Capture the cell that displays the provided text and extract its [X, Y] central coordinate. 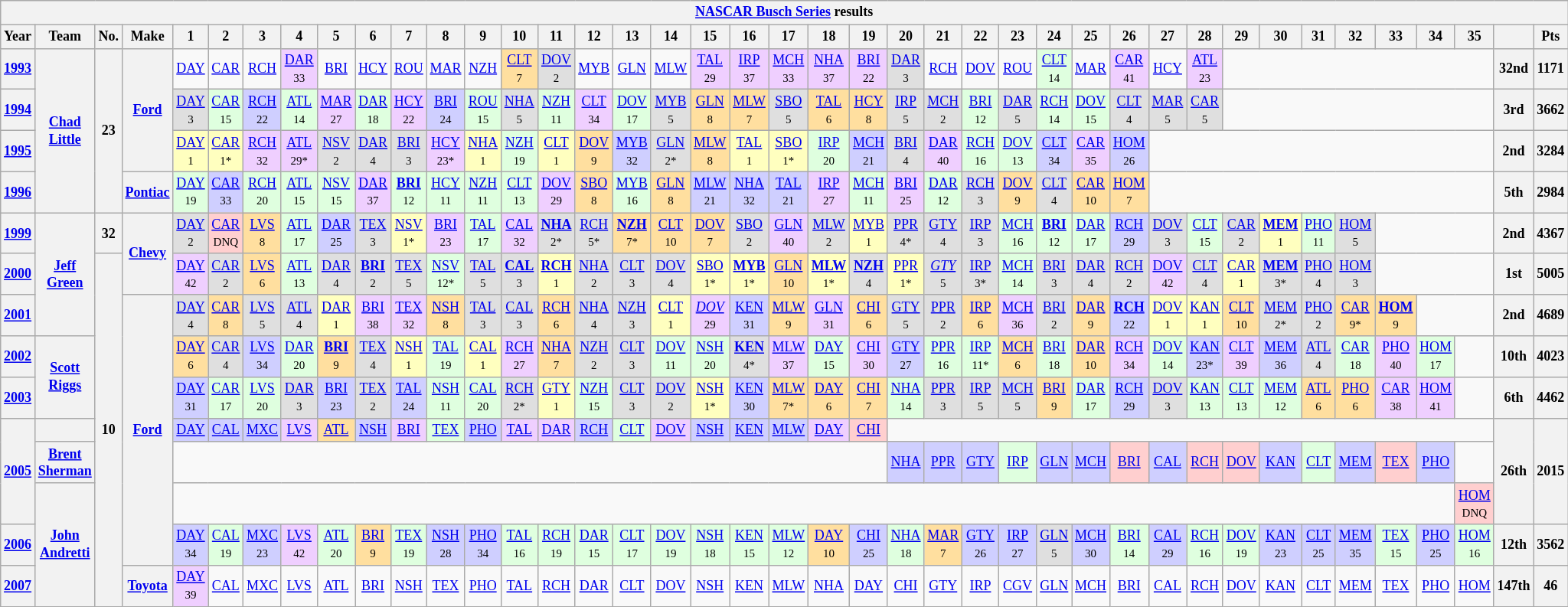
SBO8 [594, 192]
DAY34 [191, 545]
14 [671, 37]
CARDNQ [226, 233]
CGV [1018, 586]
NSH1* [710, 397]
26th [1514, 472]
PPR2 [943, 315]
Toyota [147, 586]
Make [147, 37]
RCH34 [1129, 357]
30 [1280, 37]
GLN10 [789, 274]
DAR9 [1091, 315]
NZH4 [869, 274]
2 [226, 37]
MCH16 [1018, 233]
CAR4 [226, 357]
CAR10 [1091, 192]
MLW9 [789, 315]
26 [1129, 37]
13 [632, 37]
TAL24 [409, 397]
33 [1396, 37]
KEN4* [749, 357]
DAR20 [299, 357]
NHA7 [556, 357]
3662 [1551, 110]
CLT7 [519, 69]
DAR5 [1018, 110]
MLW37 [789, 357]
MYB [594, 69]
LVS42 [299, 545]
CAR1* [226, 151]
HOM41 [1436, 397]
DAR33 [299, 69]
LVS20 [263, 397]
MEM2* [1280, 315]
IRP37 [749, 69]
TEX32 [409, 315]
NZH2 [594, 357]
NZH3 [632, 315]
TEX3 [374, 233]
MYB1 [869, 233]
RCH5* [594, 233]
IRP20 [829, 151]
NSV12* [446, 274]
MLW8 [710, 151]
DAR18 [374, 110]
MCH11 [869, 192]
MEM1 [1280, 233]
CAR8 [226, 315]
KAN13 [1205, 397]
3 [263, 37]
2984 [1551, 192]
Team [64, 37]
NSV2 [336, 151]
BRI22 [869, 69]
GLN40 [789, 233]
CAR38 [1396, 397]
3284 [1551, 151]
PPR4* [906, 233]
MLW7 [749, 110]
CAR41 [1129, 69]
DOV7 [710, 233]
1st [1514, 274]
RCH2* [519, 397]
CAR9* [1355, 315]
No. [109, 37]
KAN1 [1205, 315]
CHI30 [869, 357]
KEN30 [749, 397]
MEM12 [1280, 397]
MCH2 [943, 110]
NHA2* [556, 233]
ATL20 [336, 545]
CLT17 [632, 545]
MEM35 [1355, 545]
KAN23 [1280, 545]
MAR7 [943, 545]
HCY8 [869, 110]
CLT25 [1318, 545]
ATL14 [299, 110]
CAR15 [226, 110]
MCH5 [1018, 397]
CLT39 [1241, 357]
16 [749, 37]
Pontiac [147, 192]
17 [789, 37]
NHA32 [749, 192]
DOV42 [1168, 274]
4367 [1551, 233]
GLN5 [1054, 545]
NSH1 [409, 357]
GLN2* [671, 151]
4689 [1551, 315]
HOM [1475, 586]
8 [446, 37]
RCH3 [981, 192]
18 [829, 37]
25 [1091, 37]
RCH1 [556, 274]
Chad Little [64, 130]
4 [299, 37]
LVS8 [263, 233]
RCH19 [556, 545]
NHA5 [519, 110]
HCY22 [409, 110]
PPR16 [943, 357]
HOMDNQ [1475, 504]
CAR17 [226, 397]
PPR3 [943, 397]
CAR5 [1205, 110]
NSH8 [446, 315]
TEX15 [1396, 545]
CAL1 [483, 357]
HOM3 [1355, 274]
DAR37 [374, 192]
7 [409, 37]
TEX2 [374, 397]
KAN23* [1205, 357]
DOV14 [1168, 357]
CLT15 [1205, 233]
DOV4 [671, 274]
RCH14 [1054, 110]
MLW12 [789, 545]
DAR1 [336, 315]
PHO25 [1436, 545]
DAY42 [191, 274]
DOV1 [1168, 315]
2003 [18, 397]
35 [1475, 37]
DOV15 [1091, 110]
6th [1514, 397]
IRP6 [981, 315]
HOM17 [1436, 357]
DAY1 [191, 151]
5 [336, 37]
MCH30 [1091, 545]
NSH28 [446, 545]
TAL3 [483, 315]
ATL23 [1205, 69]
DAY39 [191, 586]
CHI25 [869, 545]
RCH27 [519, 357]
32nd [1514, 69]
19 [869, 37]
MLW2 [829, 233]
TAL19 [446, 357]
MCH33 [789, 69]
SBO2 [749, 233]
Pts [1551, 37]
29 [1241, 37]
CHI7 [869, 397]
CAR33 [226, 192]
2000 [18, 274]
RCH2 [1129, 274]
TAL16 [519, 545]
LVS6 [263, 274]
NZH7* [632, 233]
15 [710, 37]
1995 [18, 151]
DAR15 [594, 545]
TEX4 [374, 357]
NZH15 [594, 397]
MLW21 [710, 192]
MAR27 [336, 110]
GTY4 [943, 233]
PHO2 [1318, 315]
HCY23* [446, 151]
31 [1318, 37]
MCH21 [869, 151]
NHA14 [906, 397]
DAR25 [336, 233]
RCH20 [263, 192]
John Andretti [64, 545]
NASCAR Busch Series results [784, 12]
DAY4 [191, 315]
CHI6 [869, 315]
NHA18 [906, 545]
NZH [483, 69]
GTY1 [556, 397]
28 [1205, 37]
BRI14 [1129, 545]
2002 [18, 357]
Chevy [147, 254]
NSV1* [409, 233]
24 [1054, 37]
MYB16 [632, 192]
NZH19 [519, 151]
NSH18 [710, 545]
10th [1514, 357]
5005 [1551, 274]
TEX5 [409, 274]
1171 [1551, 69]
4023 [1551, 357]
MXC23 [263, 545]
NHA4 [594, 315]
DAY2 [191, 233]
CAR35 [1091, 151]
MLW7* [789, 397]
ATL15 [299, 192]
12th [1514, 545]
ROU15 [483, 110]
PHO11 [1318, 233]
DAR12 [943, 192]
1999 [18, 233]
2005 [18, 472]
1994 [18, 110]
LVS5 [263, 315]
1993 [18, 69]
12 [594, 37]
CAR18 [1355, 357]
NHA37 [829, 69]
CLT14 [1054, 69]
4462 [1551, 397]
MYB1* [749, 274]
MCH14 [1018, 274]
CAL20 [483, 397]
MCH6 [1018, 357]
GLN31 [829, 315]
GTY26 [981, 545]
1996 [18, 192]
CAR1 [1241, 274]
2007 [18, 586]
46 [1551, 586]
3562 [1551, 545]
RCH6 [556, 315]
Year [18, 37]
TAL21 [789, 192]
TAL29 [710, 69]
5th [1514, 192]
MAR5 [1168, 110]
PHO6 [1355, 397]
3rd [1514, 110]
PHO34 [483, 545]
147th [1514, 586]
BRI38 [374, 315]
HOM26 [1129, 151]
CAL29 [1168, 545]
34 [1436, 37]
2015 [1551, 472]
Jeff Green [64, 274]
KEN31 [749, 315]
TEX19 [409, 545]
DOV17 [632, 110]
MLW1* [829, 274]
BRI25 [906, 192]
HOM9 [1396, 315]
MCH36 [1018, 315]
BRI24 [446, 110]
1 [191, 37]
9 [483, 37]
LVS34 [263, 357]
ATL29* [299, 151]
TAL6 [829, 110]
20 [906, 37]
BRI4 [906, 151]
GTY27 [906, 357]
DOV11 [671, 357]
BRI18 [1054, 357]
NSH20 [710, 357]
MYB5 [671, 110]
HCY11 [446, 192]
2006 [18, 545]
CAL32 [519, 233]
DAR40 [943, 151]
IRP3* [981, 274]
MYB32 [632, 151]
6 [374, 37]
IRP11* [981, 357]
PPR1* [906, 274]
DAY31 [191, 397]
2001 [18, 315]
Scott Riggs [64, 377]
RCH32 [263, 151]
TAL1 [749, 151]
27 [1168, 37]
SBO5 [789, 110]
DAR10 [1091, 357]
PHO4 [1318, 274]
NHA2 [594, 274]
11 [556, 37]
ATL6 [1318, 397]
CAR [226, 69]
ATL17 [299, 233]
MEM36 [1280, 357]
HOM7 [1129, 192]
IRP3 [981, 233]
HOM5 [1355, 233]
DAY19 [191, 192]
TAL5 [483, 274]
DAY10 [829, 545]
DAY3 [191, 110]
NHA1 [483, 151]
NSH11 [446, 397]
NSV15 [336, 192]
MEM3* [1280, 274]
DAY15 [829, 357]
PHO40 [1396, 357]
KEN15 [749, 545]
21 [943, 37]
ATL13 [299, 274]
HOM16 [1475, 545]
PPR [943, 462]
Brent Sherman [64, 462]
DOV13 [1018, 151]
CAL19 [226, 545]
22 [981, 37]
TAL17 [483, 233]
